Return the [x, y] coordinate for the center point of the cell that contains the specified text.  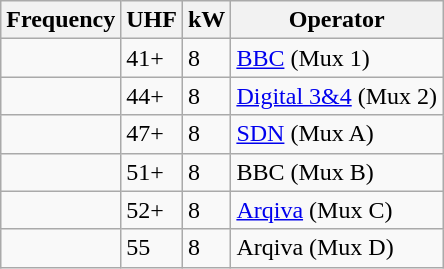
51+ [152, 172]
41+ [152, 58]
Digital 3&4 (Mux 2) [337, 96]
44+ [152, 96]
BBC (Mux 1) [337, 58]
SDN (Mux A) [337, 134]
BBC (Mux B) [337, 172]
kW [206, 20]
52+ [152, 210]
Operator [337, 20]
55 [152, 248]
UHF [152, 20]
47+ [152, 134]
Frequency [61, 20]
Arqiva (Mux C) [337, 210]
Arqiva (Mux D) [337, 248]
